Identify which cell holds the provided text, then report its [X, Y] central coordinate. 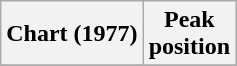
Peakposition [189, 34]
Chart (1977) [72, 34]
